Return the (x, y) coordinate for the center point of the cell that contains the specified text.  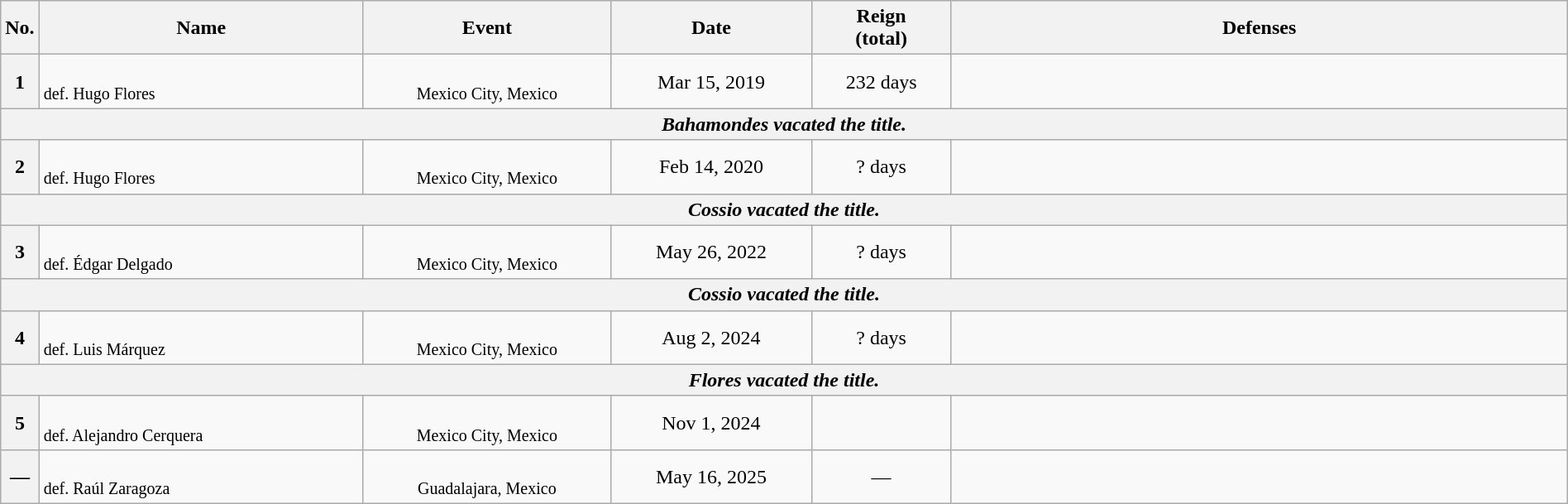
2 (20, 167)
def. Luis Márquez (201, 338)
Date (711, 28)
Name (201, 28)
3 (20, 252)
232 days (882, 81)
Defenses (1259, 28)
1 (20, 81)
Nov 1, 2024 (711, 422)
def. Édgar Delgado (201, 252)
4 (20, 338)
Feb 14, 2020 (711, 167)
Aug 2, 2024 (711, 338)
Reign(total) (882, 28)
Event (486, 28)
5 (20, 422)
May 26, 2022 (711, 252)
May 16, 2025 (711, 477)
Mar 15, 2019 (711, 81)
Guadalajara, Mexico (486, 477)
def. Alejandro Cerquera (201, 422)
Flores vacated the title. (784, 380)
Bahamondes vacated the title. (784, 124)
No. (20, 28)
def. Raúl Zaragoza (201, 477)
